Locate the cell with the specified text and output its [x, y] center coordinate. 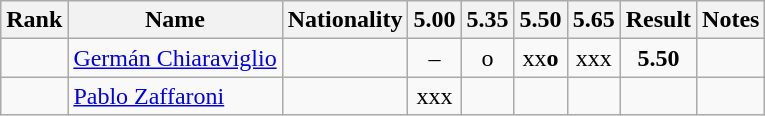
Germán Chiaraviglio [175, 58]
Rank [34, 20]
5.00 [434, 20]
– [434, 58]
5.65 [594, 20]
Nationality [345, 20]
Name [175, 20]
Notes [731, 20]
Pablo Zaffaroni [175, 96]
Result [658, 20]
5.35 [488, 20]
o [488, 58]
xxo [540, 58]
